Output the [X, Y] coordinate of the center of the cell containing the given text.  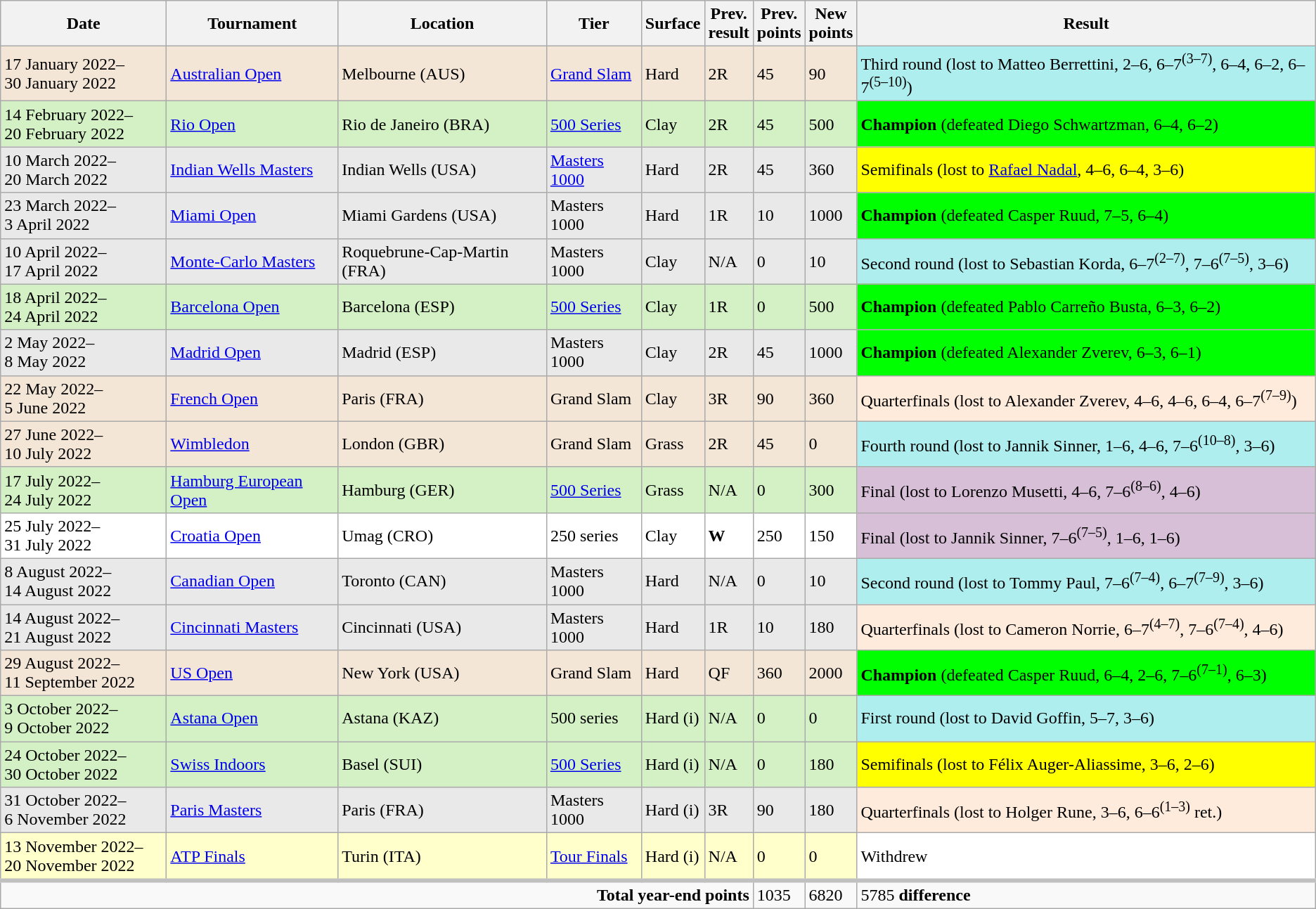
Champion (defeated Diego Schwartzman, 6–4, 6–2) [1086, 124]
Third round (lost to Matteo Berrettini, 2–6, 6–7(3–7), 6–4, 6–2, 6–7(5–10)) [1086, 74]
2000 [831, 673]
Melbourne (AUS) [443, 74]
Second round (lost to Tommy Paul, 7–6(7–4), 6–7(7–9), 3–6) [1086, 581]
Miami Open [252, 215]
Canadian Open [252, 581]
27 June 2022–10 July 2022 [84, 444]
Champion (defeated Casper Ruud, 6–4, 2–6, 7–6(7–1), 6–3) [1086, 673]
Toronto (CAN) [443, 581]
Paris Masters [252, 810]
Umag (CRO) [443, 536]
Tier [593, 24]
Withdrew [1086, 856]
Prev.result [728, 24]
Newpoints [831, 24]
Swiss Indoors [252, 765]
Semifinals (lost to Félix Auger-Aliassime, 3–6, 2–6) [1086, 765]
250 series [593, 536]
10 April 2022–17 April 2022 [84, 262]
Monte-Carlo Masters [252, 262]
Rio de Janeiro (BRA) [443, 124]
150 [831, 536]
300 [831, 489]
Tour Finals [593, 856]
Roquebrune-Cap-Martin (FRA) [443, 262]
Tournament [252, 24]
Hamburg (GER) [443, 489]
2 May 2022–8 May 2022 [84, 353]
Date [84, 24]
Champion (defeated Alexander Zverev, 6–3, 6–1) [1086, 353]
London (GBR) [443, 444]
8 August 2022–14 August 2022 [84, 581]
Champion (defeated Casper Ruud, 7–5, 6–4) [1086, 215]
18 April 2022–24 April 2022 [84, 307]
Astana (KAZ) [443, 718]
23 March 2022–3 April 2022 [84, 215]
Indian Wells Masters [252, 170]
First round (lost to David Goffin, 5–7, 3–6) [1086, 718]
14 August 2022–21 August 2022 [84, 627]
Croatia Open [252, 536]
Quarterfinals (lost to Cameron Norrie, 6–7(4–7), 7–6(7–4), 4–6) [1086, 627]
US Open [252, 673]
Barcelona Open [252, 307]
Second round (lost to Sebastian Korda, 6–7(2–7), 7–6(7–5), 3–6) [1086, 262]
Astana Open [252, 718]
French Open [252, 398]
6820 [831, 894]
Result [1086, 24]
14 February 2022–20 February 2022 [84, 124]
Semifinals (lost to Rafael Nadal, 4–6, 6–4, 3–6) [1086, 170]
Cincinnati Masters [252, 627]
13 November 2022–20 November 2022 [84, 856]
Quarterfinals (lost to Alexander Zverev, 4–6, 4–6, 6–4, 6–7(7–9)) [1086, 398]
Final (lost to Lorenzo Musetti, 4–6, 7–6(8–6), 4–6) [1086, 489]
Madrid (ESP) [443, 353]
Cincinnati (USA) [443, 627]
17 January 2022–30 January 2022 [84, 74]
Hamburg European Open [252, 489]
Rio Open [252, 124]
3 October 2022–9 October 2022 [84, 718]
Miami Gardens (USA) [443, 215]
Indian Wells (USA) [443, 170]
Total year-end points [377, 894]
Wimbledon [252, 444]
5785 difference [1086, 894]
Basel (SUI) [443, 765]
Prev.points [779, 24]
17 July 2022–24 July 2022 [84, 489]
Quarterfinals (lost to Holger Rune, 3–6, 6–6(1–3) ret.) [1086, 810]
Champion (defeated Pablo Carreño Busta, 6–3, 6–2) [1086, 307]
QF [728, 673]
Surface [673, 24]
Australian Open [252, 74]
Fourth round (lost to Jannik Sinner, 1–6, 4–6, 7–6(10–8), 3–6) [1086, 444]
Final (lost to Jannik Sinner, 7–6(7–5), 1–6, 1–6) [1086, 536]
500 series [593, 718]
Turin (ITA) [443, 856]
ATP Finals [252, 856]
25 July 2022–31 July 2022 [84, 536]
Barcelona (ESP) [443, 307]
Location [443, 24]
29 August 2022–11 September 2022 [84, 673]
250 [779, 536]
10 March 2022–20 March 2022 [84, 170]
W [728, 536]
New York (USA) [443, 673]
Madrid Open [252, 353]
24 October 2022–30 October 2022 [84, 765]
31 October 2022–6 November 2022 [84, 810]
22 May 2022–5 June 2022 [84, 398]
1035 [779, 894]
